For the text-containing cell, return its midpoint in [X, Y] coordinate format. 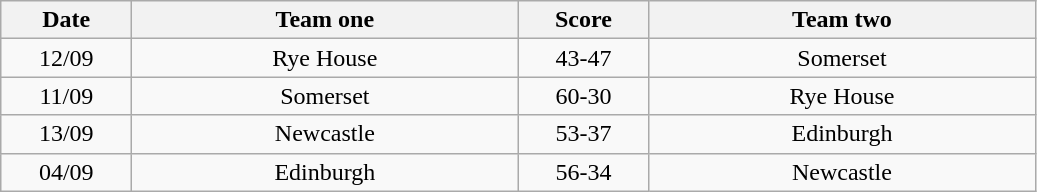
Team one [325, 20]
43-47 [584, 58]
11/09 [66, 96]
53-37 [584, 134]
60-30 [584, 96]
04/09 [66, 172]
Score [584, 20]
13/09 [66, 134]
Date [66, 20]
12/09 [66, 58]
Team two [842, 20]
56-34 [584, 172]
